Scan for the cell matching the given text and deliver its (x, y) coordinate at center. 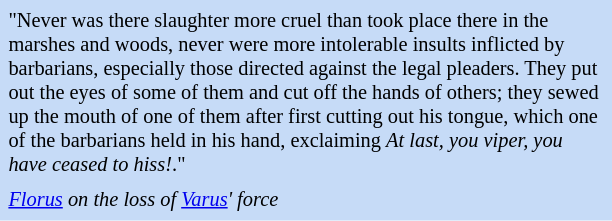
Florus on the loss of Varus' force (306, 200)
